Find where the given text appears and provide that cell's center as (X, Y) coordinate. 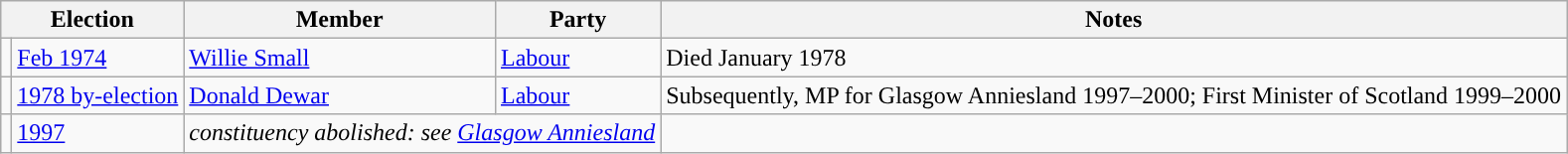
Party (578, 20)
Notes (1114, 20)
Feb 1974 (97, 58)
Member (340, 20)
Donald Dewar (340, 95)
constituency abolished: see Glasgow Anniesland (422, 133)
Election (92, 20)
1978 by-election (97, 95)
1997 (97, 133)
Willie Small (340, 58)
Died January 1978 (1114, 58)
Subsequently, MP for Glasgow Anniesland 1997–2000; First Minister of Scotland 1999–2000 (1114, 95)
